Capture the cell that displays the provided text and extract its [X, Y] central coordinate. 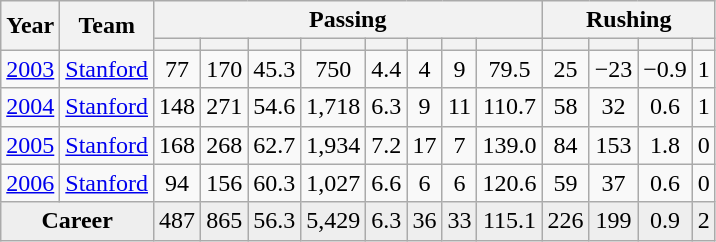
Rushing [628, 20]
139.0 [510, 145]
59 [566, 183]
45.3 [274, 69]
2005 [30, 145]
487 [178, 221]
60.3 [274, 183]
Career [78, 221]
5,429 [334, 221]
6.6 [386, 183]
110.7 [510, 107]
77 [178, 69]
148 [178, 107]
2003 [30, 69]
153 [614, 145]
4 [424, 69]
7 [460, 145]
33 [460, 221]
120.6 [510, 183]
1,718 [334, 107]
56.3 [274, 221]
168 [178, 145]
750 [334, 69]
54.6 [274, 107]
1,027 [334, 183]
268 [224, 145]
62.7 [274, 145]
271 [224, 107]
58 [566, 107]
79.5 [510, 69]
0.9 [666, 221]
−0.9 [666, 69]
36 [424, 221]
37 [614, 183]
11 [460, 107]
Year [30, 26]
865 [224, 221]
Team [107, 26]
4.4 [386, 69]
1,934 [334, 145]
199 [614, 221]
32 [614, 107]
7.2 [386, 145]
−23 [614, 69]
25 [566, 69]
2006 [30, 183]
Passing [348, 20]
17 [424, 145]
2004 [30, 107]
94 [178, 183]
84 [566, 145]
156 [224, 183]
170 [224, 69]
1.8 [666, 145]
2 [704, 221]
226 [566, 221]
115.1 [510, 221]
